Locate the cell with the specified text and output its [X, Y] center coordinate. 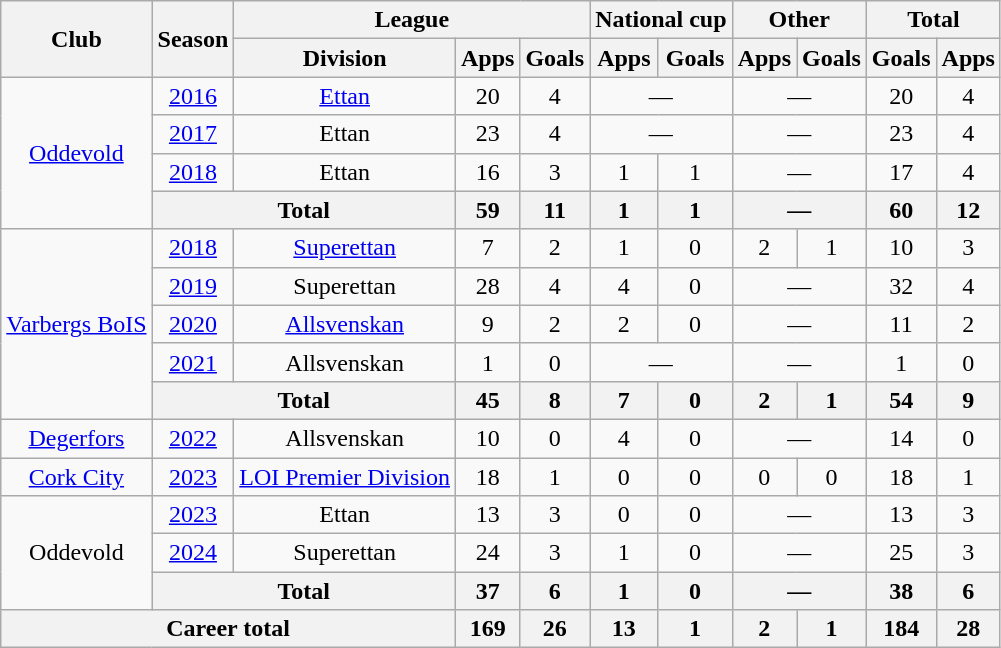
National cup [661, 20]
37 [487, 591]
2016 [193, 96]
Varbergs BoIS [76, 324]
60 [901, 210]
Season [193, 39]
12 [968, 210]
2022 [193, 438]
38 [901, 591]
24 [487, 553]
Other [799, 20]
2024 [193, 553]
Career total [228, 629]
184 [901, 629]
2017 [193, 134]
32 [901, 286]
Cork City [76, 477]
16 [487, 172]
17 [901, 172]
8 [555, 400]
2021 [193, 362]
54 [901, 400]
LOI Premier Division [345, 477]
Club [76, 39]
Division [345, 58]
45 [487, 400]
Degerfors [76, 438]
2019 [193, 286]
169 [487, 629]
2020 [193, 324]
14 [901, 438]
25 [901, 553]
League [412, 20]
26 [555, 629]
59 [487, 210]
